Provide the [X, Y] coordinate of the cell's center where the given text is located.  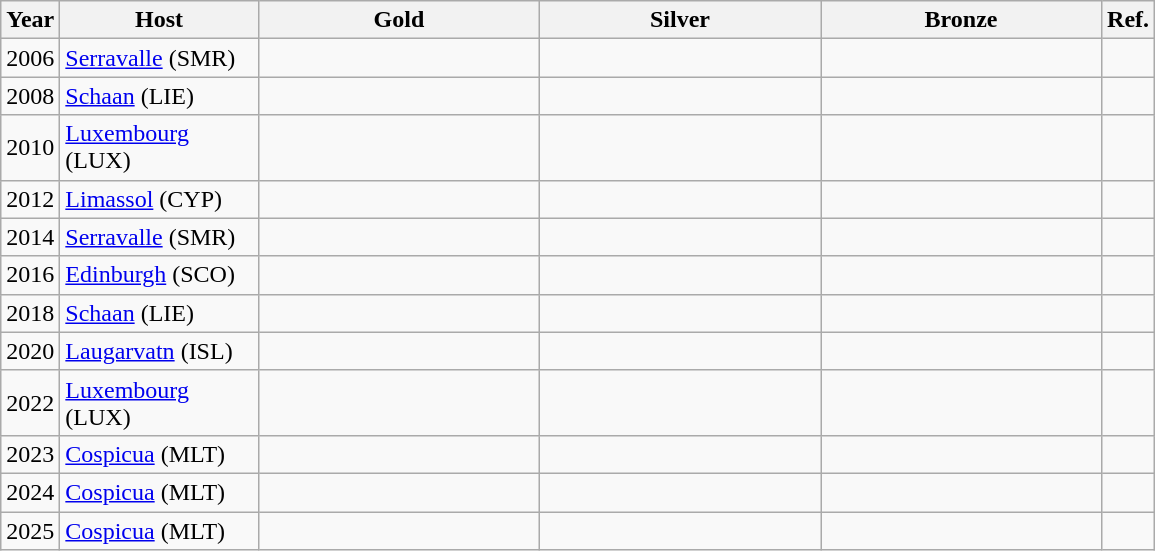
2008 [30, 96]
Silver [680, 20]
2012 [30, 199]
Bronze [960, 20]
2010 [30, 148]
2024 [30, 492]
Edinburgh (SCO) [160, 275]
2023 [30, 454]
2022 [30, 402]
2018 [30, 313]
Host [160, 20]
2016 [30, 275]
2020 [30, 351]
Gold [398, 20]
Ref. [1128, 20]
Limassol (CYP) [160, 199]
2006 [30, 58]
2025 [30, 531]
Laugarvatn (ISL) [160, 351]
2014 [30, 237]
Year [30, 20]
